Extract the [x, y] coordinate from the center of the cell holding the provided text.  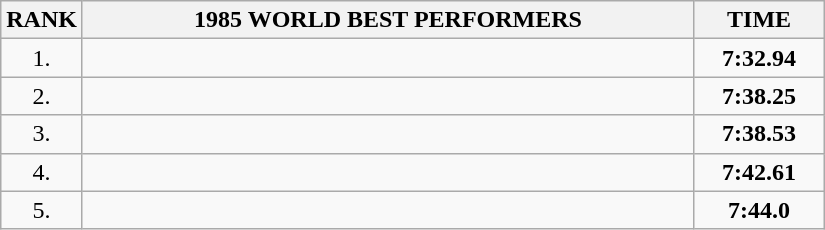
5. [42, 210]
1985 WORLD BEST PERFORMERS [388, 20]
1. [42, 58]
7:38.53 [760, 134]
3. [42, 134]
7:44.0 [760, 210]
TIME [760, 20]
7:38.25 [760, 96]
7:42.61 [760, 172]
2. [42, 96]
RANK [42, 20]
7:32.94 [760, 58]
4. [42, 172]
